Return the [x, y] coordinate for the center point of the cell that contains the specified text.  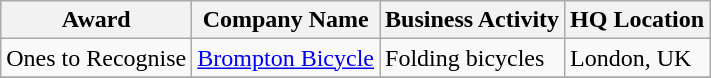
Folding bicycles [472, 58]
Business Activity [472, 20]
Ones to Recognise [96, 58]
Company Name [286, 20]
London, UK [638, 58]
Brompton Bicycle [286, 58]
Award [96, 20]
HQ Location [638, 20]
